Return [X, Y] of the center of cell containing provided text 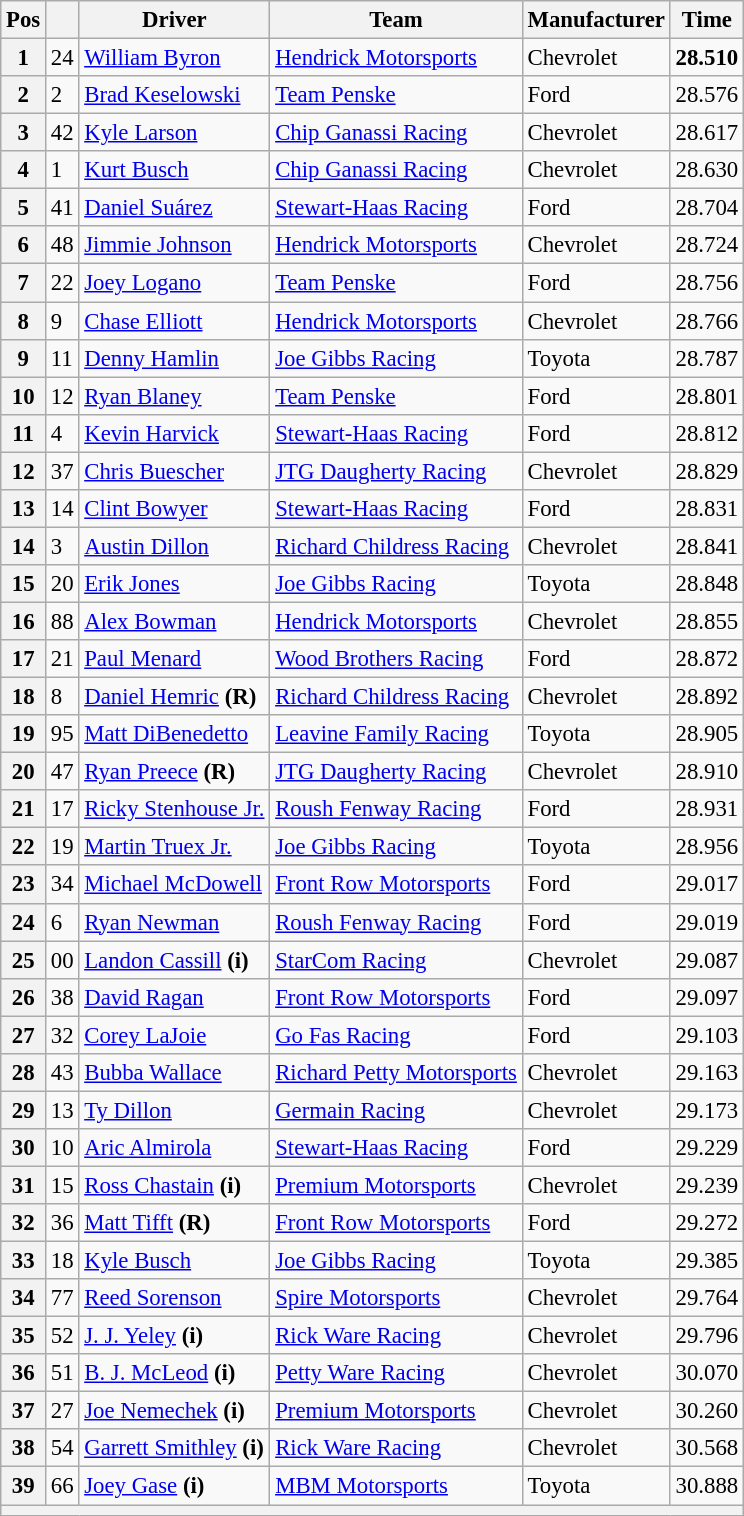
Landon Cassill (i) [174, 960]
28.630 [706, 170]
28.812 [706, 433]
Leavine Family Racing [396, 734]
29.017 [706, 885]
StarCom Racing [396, 960]
Wood Brothers Racing [396, 659]
29.764 [706, 1298]
Erik Jones [174, 584]
Austin Dillon [174, 546]
Jimmie Johnson [174, 245]
Germain Racing [396, 1110]
42 [62, 133]
28.855 [706, 621]
43 [62, 1073]
52 [62, 1336]
Matt DiBenedetto [174, 734]
31 [24, 1185]
Joe Nemechek (i) [174, 1411]
Joey Gase (i) [174, 1486]
88 [62, 621]
Kyle Busch [174, 1261]
30.888 [706, 1486]
Driver [174, 20]
Denny Hamlin [174, 358]
Corey LaJoie [174, 1035]
Michael McDowell [174, 885]
41 [62, 208]
23 [24, 885]
William Byron [174, 58]
29.097 [706, 997]
28.724 [706, 245]
29.019 [706, 922]
28.905 [706, 734]
Ricky Stenhouse Jr. [174, 809]
28.510 [706, 58]
Kyle Larson [174, 133]
Aric Almirola [174, 1148]
16 [24, 621]
Martin Truex Jr. [174, 847]
Richard Petty Motorsports [396, 1073]
48 [62, 245]
Matt Tifft (R) [174, 1223]
Chris Buescher [174, 471]
28.872 [706, 659]
29.163 [706, 1073]
Petty Ware Racing [396, 1373]
7 [24, 283]
29.229 [706, 1148]
Brad Keselowski [174, 95]
Kurt Busch [174, 170]
28.831 [706, 509]
Daniel Suárez [174, 208]
77 [62, 1298]
Alex Bowman [174, 621]
Joey Logano [174, 283]
28.766 [706, 321]
47 [62, 772]
Spire Motorsports [396, 1298]
29.239 [706, 1185]
28.801 [706, 396]
Ross Chastain (i) [174, 1185]
30 [24, 1148]
28.848 [706, 584]
28.931 [706, 809]
95 [62, 734]
28.756 [706, 283]
Manufacturer [596, 20]
Team [396, 20]
35 [24, 1336]
Kevin Harvick [174, 433]
25 [24, 960]
54 [62, 1449]
David Ragan [174, 997]
Reed Sorenson [174, 1298]
28 [24, 1073]
29.385 [706, 1261]
39 [24, 1486]
28.841 [706, 546]
29.087 [706, 960]
Time [706, 20]
28.892 [706, 697]
MBM Motorsports [396, 1486]
28.956 [706, 847]
30.070 [706, 1373]
Go Fas Racing [396, 1035]
Garrett Smithley (i) [174, 1449]
Ryan Preece (R) [174, 772]
Daniel Hemric (R) [174, 697]
28.910 [706, 772]
28.787 [706, 358]
29.173 [706, 1110]
33 [24, 1261]
28.617 [706, 133]
B. J. McLeod (i) [174, 1373]
Ty Dillon [174, 1110]
Paul Menard [174, 659]
66 [62, 1486]
29.272 [706, 1223]
51 [62, 1373]
00 [62, 960]
29 [24, 1110]
Bubba Wallace [174, 1073]
Clint Bowyer [174, 509]
5 [24, 208]
28.704 [706, 208]
Pos [24, 20]
28.829 [706, 471]
Ryan Newman [174, 922]
29.103 [706, 1035]
29.796 [706, 1336]
Chase Elliott [174, 321]
28.576 [706, 95]
26 [24, 997]
30.568 [706, 1449]
J. J. Yeley (i) [174, 1336]
Ryan Blaney [174, 396]
30.260 [706, 1411]
